Output the (X, Y) coordinate of the center of the cell containing the given text.  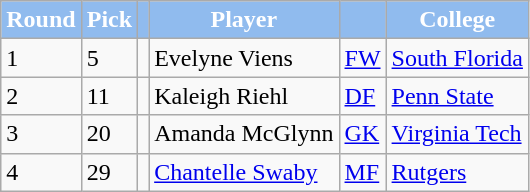
South Florida (457, 58)
FW (362, 58)
Evelyne Viens (244, 58)
Penn State (457, 96)
Chantelle Swaby (244, 172)
Pick (109, 20)
MF (362, 172)
GK (362, 134)
1 (41, 58)
College (457, 20)
Rutgers (457, 172)
4 (41, 172)
Round (41, 20)
Virginia Tech (457, 134)
20 (109, 134)
29 (109, 172)
3 (41, 134)
Amanda McGlynn (244, 134)
Player (244, 20)
2 (41, 96)
5 (109, 58)
DF (362, 96)
Kaleigh Riehl (244, 96)
11 (109, 96)
